Locate the cell with the specified text and output its (x, y) center coordinate. 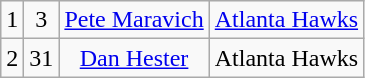
Pete Maravich (134, 20)
31 (42, 58)
3 (42, 20)
Dan Hester (134, 58)
2 (12, 58)
1 (12, 20)
